For the text-containing cell, return its midpoint in [x, y] coordinate format. 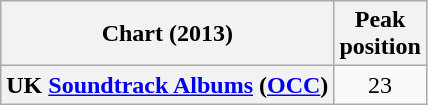
Chart (2013) [168, 34]
Peak position [380, 34]
23 [380, 85]
UK Soundtrack Albums (OCC) [168, 85]
